Detect which cell encompasses the target text, then output its (X, Y) center coordinate. 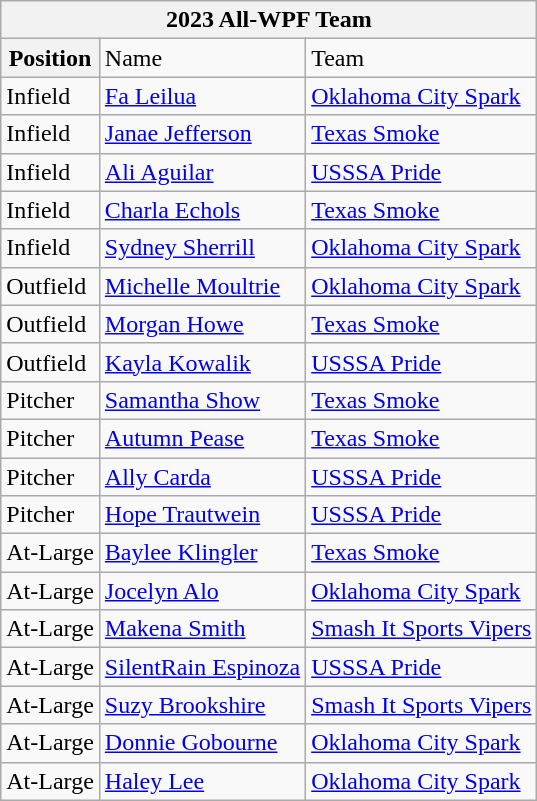
Position (50, 58)
Baylee Klingler (202, 553)
Name (202, 58)
Ally Carda (202, 477)
Charla Echols (202, 210)
Jocelyn Alo (202, 591)
Morgan Howe (202, 324)
Donnie Gobourne (202, 743)
Suzy Brookshire (202, 705)
Kayla Kowalik (202, 362)
Samantha Show (202, 400)
Janae Jefferson (202, 134)
2023 All-WPF Team (269, 20)
Fa Leilua (202, 96)
Autumn Pease (202, 438)
Sydney Sherrill (202, 248)
Team (422, 58)
Hope Trautwein (202, 515)
Michelle Moultrie (202, 286)
Haley Lee (202, 781)
Makena Smith (202, 629)
SilentRain Espinoza (202, 667)
Ali Aguilar (202, 172)
